Provide the [X, Y] coordinate of the cell's center where the given text is located.  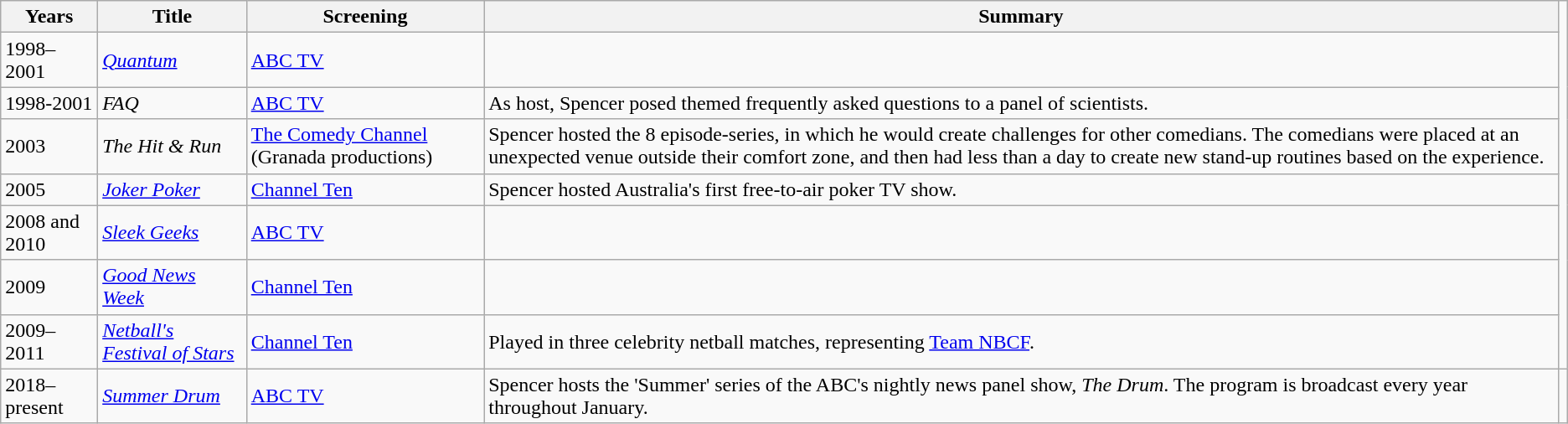
Years [49, 17]
1998-2001 [49, 103]
FAQ [173, 103]
The Comedy Channel (Granada productions) [365, 146]
The Hit & Run [173, 146]
Spencer hosts the 'Summer' series of the ABC's nightly news panel show, The Drum. The program is broadcast every year throughout January. [1021, 396]
2008 and 2010 [49, 233]
2003 [49, 146]
Sleek Geeks [173, 233]
Summary [1021, 17]
2009 [49, 287]
Summer Drum [173, 396]
Played in three celebrity netball matches, representing Team NBCF. [1021, 342]
2009–2011 [49, 342]
Spencer hosted Australia's first free-to-air poker TV show. [1021, 189]
Netball's Festival of Stars [173, 342]
Good News Week [173, 287]
1998–2001 [49, 60]
Quantum [173, 60]
Screening [365, 17]
As host, Spencer posed themed frequently asked questions to a panel of scientists. [1021, 103]
Title [173, 17]
Joker Poker [173, 189]
2005 [49, 189]
2018–present [49, 396]
